Capture the cell that displays the provided text and extract its (x, y) central coordinate. 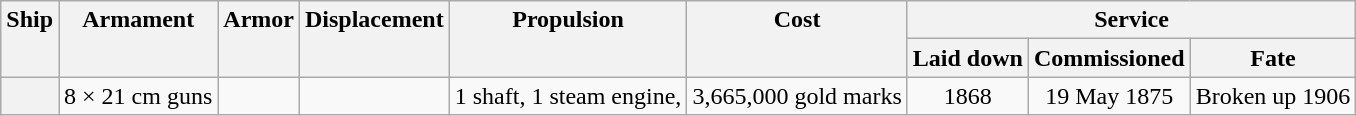
19 May 1875 (1109, 96)
Armament (138, 39)
8 × 21 cm guns (138, 96)
Propulsion (568, 39)
Fate (1273, 58)
1868 (968, 96)
Broken up 1906 (1273, 96)
1 shaft, 1 steam engine, (568, 96)
Ship (30, 39)
Laid down (968, 58)
Service (1132, 20)
3,665,000 gold marks (797, 96)
Cost (797, 39)
Displacement (374, 39)
Armor (259, 39)
Commissioned (1109, 58)
